Pinpoint the cell where the given text exists, returning its (X, Y) midpoint coordinate. 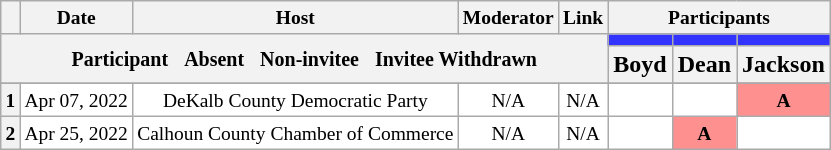
2 (10, 132)
Dean (704, 64)
Apr 25, 2022 (76, 132)
Calhoun County Chamber of Commerce (296, 132)
Date (76, 18)
Boyd (640, 64)
Participant Absent Non-invitee Invitee Withdrawn (304, 58)
1 (10, 100)
DeKalb County Democratic Party (296, 100)
Moderator (508, 18)
Link (582, 18)
Participants (720, 18)
Host (296, 18)
Apr 07, 2022 (76, 100)
Jackson (784, 64)
